Return the [X, Y] coordinate for the center point of the cell that contains the specified text.  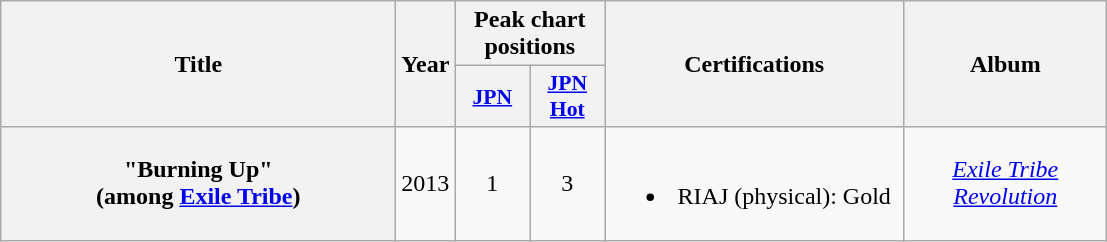
RIAJ (physical): Gold [754, 184]
2013 [426, 184]
1 [492, 184]
Year [426, 64]
Peak chart positions [530, 34]
3 [568, 184]
Exile Tribe Revolution [1006, 184]
JPN [492, 96]
Certifications [754, 64]
JPN Hot [568, 96]
"Burning Up"(among Exile Tribe) [198, 184]
Title [198, 64]
Album [1006, 64]
